Return the [X, Y] coordinate for the center point of the cell that contains the specified text.  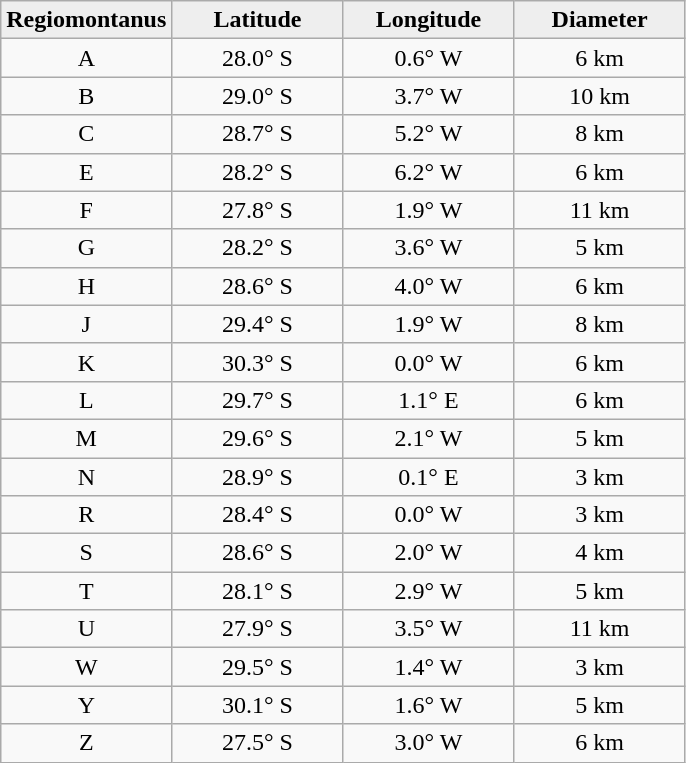
10 km [600, 96]
B [86, 96]
28.4° S [258, 515]
N [86, 477]
28.1° S [258, 591]
U [86, 629]
J [86, 324]
K [86, 362]
3.6° W [428, 248]
T [86, 591]
3.7° W [428, 96]
0.1° E [428, 477]
C [86, 134]
30.1° S [258, 705]
27.5° S [258, 743]
29.6° S [258, 438]
3.0° W [428, 743]
28.0° S [258, 58]
W [86, 667]
2.1° W [428, 438]
S [86, 553]
Regiomontanus [86, 20]
27.9° S [258, 629]
L [86, 400]
F [86, 210]
E [86, 172]
30.3° S [258, 362]
A [86, 58]
G [86, 248]
0.6° W [428, 58]
29.5° S [258, 667]
M [86, 438]
4 km [600, 553]
H [86, 286]
1.1° E [428, 400]
6.2° W [428, 172]
2.0° W [428, 553]
27.8° S [258, 210]
28.9° S [258, 477]
Z [86, 743]
2.9° W [428, 591]
Y [86, 705]
3.5° W [428, 629]
28.7° S [258, 134]
Latitude [258, 20]
4.0° W [428, 286]
5.2° W [428, 134]
29.0° S [258, 96]
R [86, 515]
1.4° W [428, 667]
29.7° S [258, 400]
1.6° W [428, 705]
Longitude [428, 20]
Diameter [600, 20]
29.4° S [258, 324]
